Locate the cell with the specified text and output its (X, Y) center coordinate. 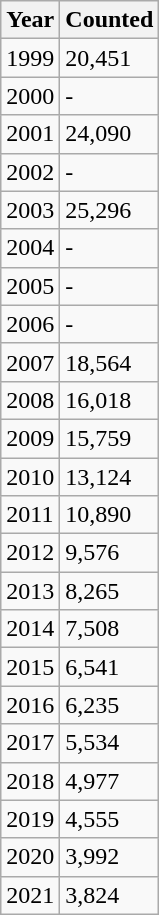
25,296 (110, 210)
2021 (30, 895)
7,508 (110, 629)
2009 (30, 438)
2015 (30, 667)
6,541 (110, 667)
2019 (30, 819)
2011 (30, 515)
2016 (30, 705)
2004 (30, 248)
15,759 (110, 438)
4,555 (110, 819)
2017 (30, 743)
8,265 (110, 591)
3,992 (110, 857)
1999 (30, 58)
4,977 (110, 781)
16,018 (110, 400)
2006 (30, 324)
2013 (30, 591)
2014 (30, 629)
5,534 (110, 743)
2001 (30, 134)
9,576 (110, 553)
18,564 (110, 362)
13,124 (110, 477)
2018 (30, 781)
2005 (30, 286)
2000 (30, 96)
10,890 (110, 515)
Year (30, 20)
24,090 (110, 134)
2008 (30, 400)
20,451 (110, 58)
2002 (30, 172)
Counted (110, 20)
2020 (30, 857)
2010 (30, 477)
2012 (30, 553)
6,235 (110, 705)
2003 (30, 210)
2007 (30, 362)
3,824 (110, 895)
